Output the [x, y] coordinate of the center of the cell containing the given text.  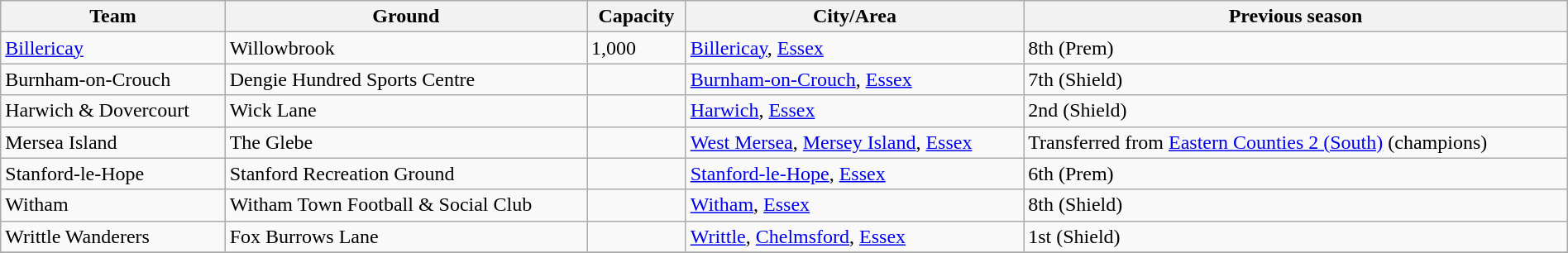
Billericay, Essex [854, 48]
Ground [405, 17]
1,000 [637, 48]
Capacity [637, 17]
West Mersea, Mersey Island, Essex [854, 142]
Billericay [112, 48]
Stanford-le-Hope, Essex [854, 174]
Mersea Island [112, 142]
Stanford-le-Hope [112, 174]
Writtle, Chelmsford, Essex [854, 236]
Witham, Essex [854, 205]
Harwich, Essex [854, 111]
Harwich & Dovercourt [112, 111]
Willowbrook [405, 48]
Witham Town Football & Social Club [405, 205]
Witham [112, 205]
Dengie Hundred Sports Centre [405, 79]
The Glebe [405, 142]
Stanford Recreation Ground [405, 174]
7th (Shield) [1296, 79]
1st (Shield) [1296, 236]
City/Area [854, 17]
Wick Lane [405, 111]
Previous season [1296, 17]
Fox Burrows Lane [405, 236]
2nd (Shield) [1296, 111]
Team [112, 17]
Writtle Wanderers [112, 236]
8th (Prem) [1296, 48]
Transferred from Eastern Counties 2 (South) (champions) [1296, 142]
Burnham-on-Crouch, Essex [854, 79]
Burnham-on-Crouch [112, 79]
6th (Prem) [1296, 174]
8th (Shield) [1296, 205]
